Output the (X, Y) coordinate of the center of the cell containing the given text.  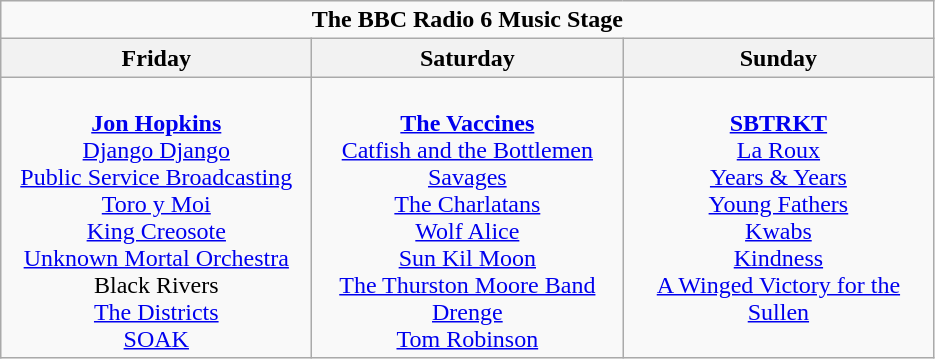
The BBC Radio 6 Music Stage (468, 20)
Jon Hopkins Django Django Public Service Broadcasting Toro y Moi King Creosote Unknown Mortal Orchestra Black Rivers The Districts SOAK (156, 218)
Sunday (778, 58)
The Vaccines Catfish and the Bottlemen Savages The Charlatans Wolf Alice Sun Kil Moon The Thurston Moore Band Drenge Tom Robinson (468, 218)
Friday (156, 58)
Saturday (468, 58)
SBTRKT La Roux Years & Years Young Fathers Kwabs Kindness A Winged Victory for the Sullen (778, 218)
